Identify which cell holds the provided text, then report its [x, y] central coordinate. 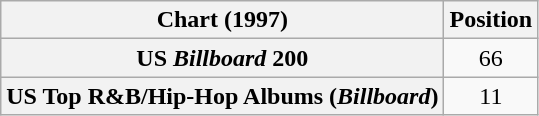
Chart (1997) [222, 20]
66 [491, 58]
US Billboard 200 [222, 58]
Position [491, 20]
US Top R&B/Hip-Hop Albums (Billboard) [222, 96]
11 [491, 96]
